Extract the (X, Y) coordinate from the center of the cell holding the provided text.  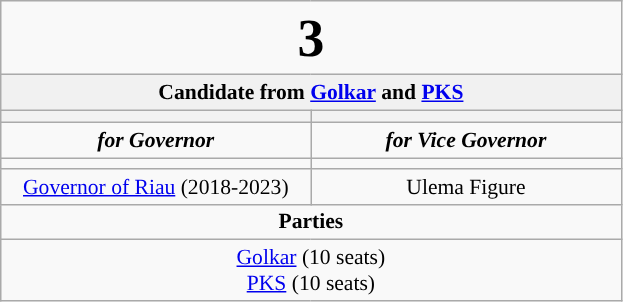
for Vice Governor (466, 141)
Golkar (10 seats) PKS (10 seats) (311, 270)
for Governor (156, 141)
3 (311, 38)
Parties (311, 222)
Candidate from Golkar and PKS (311, 92)
Governor of Riau (2018-2023) (156, 187)
Ulema Figure (466, 187)
